Locate the cell with the specified text and output its (x, y) center coordinate. 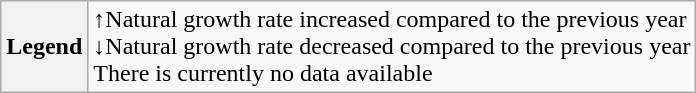
Legend (44, 47)
